Provide the [X, Y] coordinate of the cell's center where the given text is located.  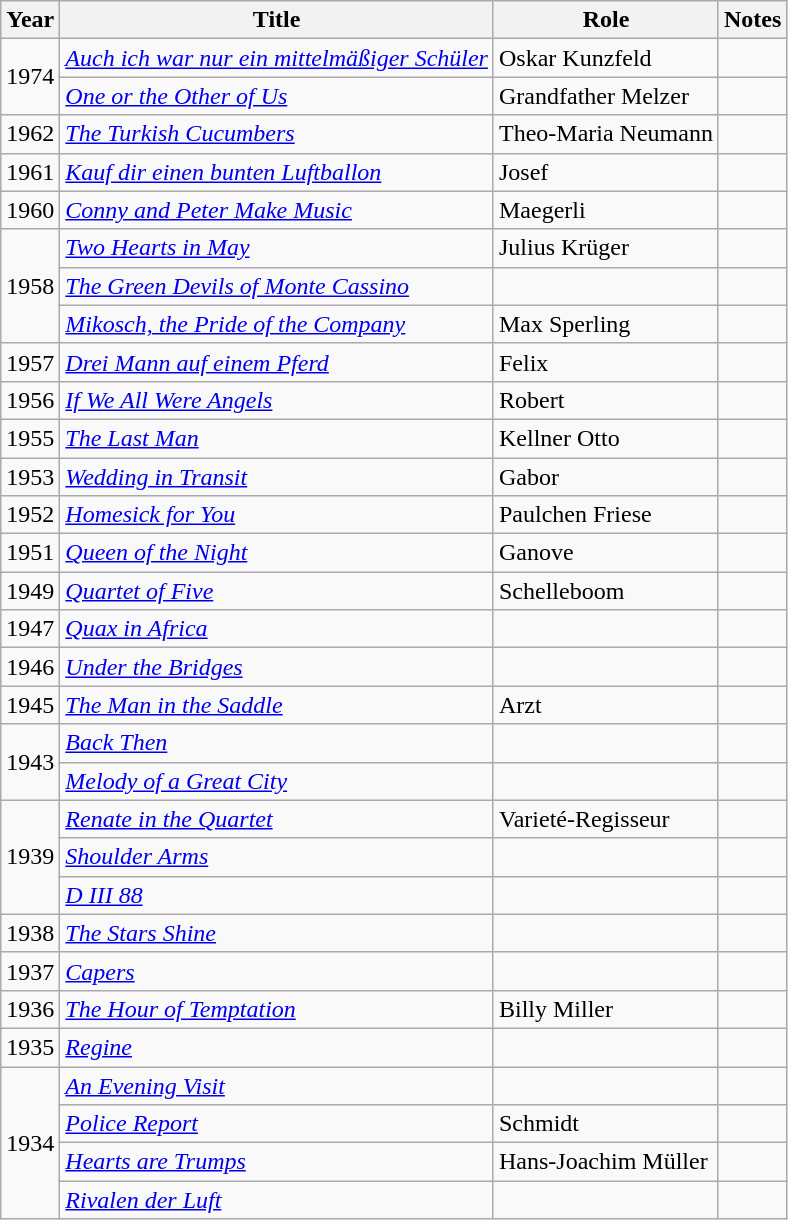
1957 [30, 362]
1935 [30, 1047]
The Stars Shine [277, 933]
Varieté-Regisseur [606, 819]
1953 [30, 477]
Renate in the Quartet [277, 819]
Hans-Joachim Müller [606, 1162]
1937 [30, 971]
1952 [30, 515]
Oskar Kunzfeld [606, 58]
1951 [30, 553]
Ganove [606, 553]
1945 [30, 705]
1958 [30, 286]
Shoulder Arms [277, 857]
Julius Krüger [606, 248]
1960 [30, 210]
1934 [30, 1142]
Kauf dir einen bunten Luftballon [277, 172]
Auch ich war nur ein mittelmäßiger Schüler [277, 58]
Regine [277, 1047]
Drei Mann auf einem Pferd [277, 362]
Schelleboom [606, 591]
1974 [30, 77]
Police Report [277, 1124]
Maegerli [606, 210]
Theo-Maria Neumann [606, 134]
The Green Devils of Monte Cassino [277, 286]
One or the Other of Us [277, 96]
1955 [30, 438]
Billy Miller [606, 1009]
If We All Were Angels [277, 400]
D III 88 [277, 895]
Conny and Peter Make Music [277, 210]
Hearts are Trumps [277, 1162]
The Man in the Saddle [277, 705]
Rivalen der Luft [277, 1200]
1956 [30, 400]
The Turkish Cucumbers [277, 134]
Quartet of Five [277, 591]
1936 [30, 1009]
Capers [277, 971]
1946 [30, 667]
1947 [30, 629]
Paulchen Friese [606, 515]
1962 [30, 134]
Queen of the Night [277, 553]
Melody of a Great City [277, 781]
An Evening Visit [277, 1085]
Robert [606, 400]
Mikosch, the Pride of the Company [277, 324]
1939 [30, 857]
The Last Man [277, 438]
Back Then [277, 743]
1938 [30, 933]
Josef [606, 172]
1961 [30, 172]
Grandfather Melzer [606, 96]
Year [30, 20]
Title [277, 20]
Gabor [606, 477]
Felix [606, 362]
Quax in Africa [277, 629]
Role [606, 20]
Schmidt [606, 1124]
Wedding in Transit [277, 477]
Max Sperling [606, 324]
Notes [752, 20]
The Hour of Temptation [277, 1009]
Under the Bridges [277, 667]
Homesick for You [277, 515]
1943 [30, 762]
1949 [30, 591]
Two Hearts in May [277, 248]
Kellner Otto [606, 438]
Arzt [606, 705]
